From the cell containing the given text, extract its center point as [X, Y] coordinate. 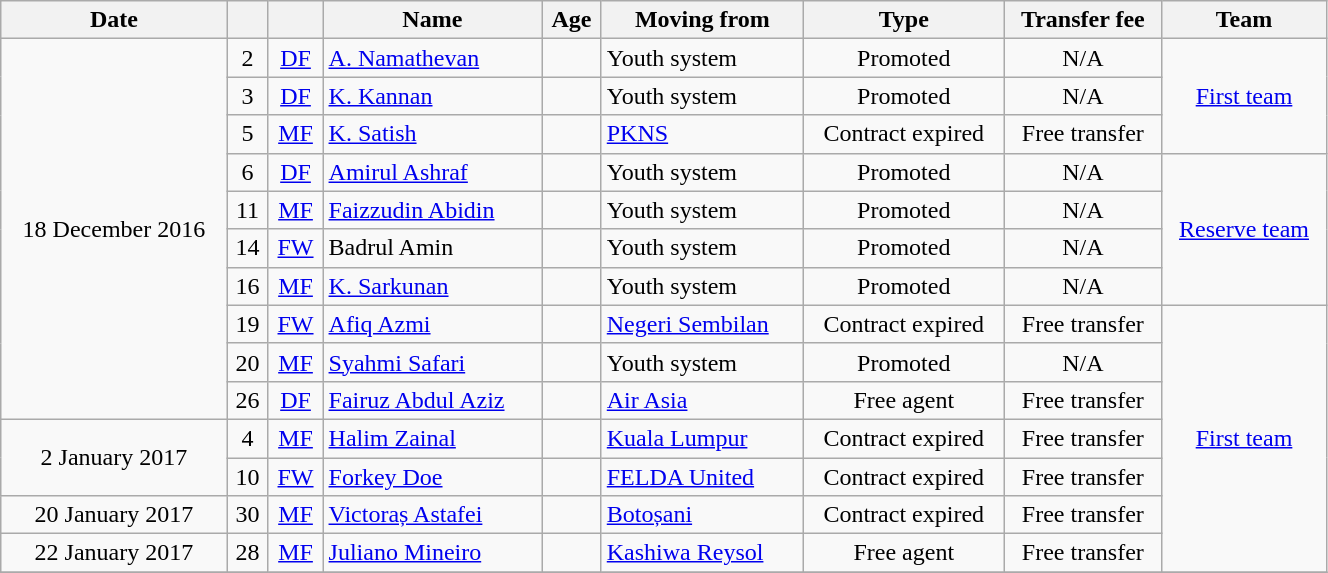
4 [248, 438]
Botoșani [702, 515]
K. Kannan [432, 96]
Type [904, 20]
6 [248, 172]
20 January 2017 [114, 515]
2 [248, 58]
K. Satish [432, 134]
16 [248, 286]
Forkey Doe [432, 477]
Reserve team [1244, 229]
Halim Zainal [432, 438]
Juliano Mineiro [432, 553]
Date [114, 20]
2 January 2017 [114, 457]
Afiq Azmi [432, 324]
22 January 2017 [114, 553]
Syahmi Safari [432, 362]
Badrul Amin [432, 248]
Faizzudin Abidin [432, 210]
Moving from [702, 20]
11 [248, 210]
Kuala Lumpur [702, 438]
Victoraș Astafei [432, 515]
PKNS [702, 134]
Team [1244, 20]
Negeri Sembilan [702, 324]
Transfer fee [1083, 20]
Kashiwa Reysol [702, 553]
A. Namathevan [432, 58]
26 [248, 400]
30 [248, 515]
5 [248, 134]
14 [248, 248]
18 December 2016 [114, 230]
3 [248, 96]
19 [248, 324]
10 [248, 477]
Name [432, 20]
Amirul Ashraf [432, 172]
Air Asia [702, 400]
Fairuz Abdul Aziz [432, 400]
FELDA United [702, 477]
K. Sarkunan [432, 286]
Age [572, 20]
20 [248, 362]
28 [248, 553]
